From the cell containing the given text, extract its center point as (x, y) coordinate. 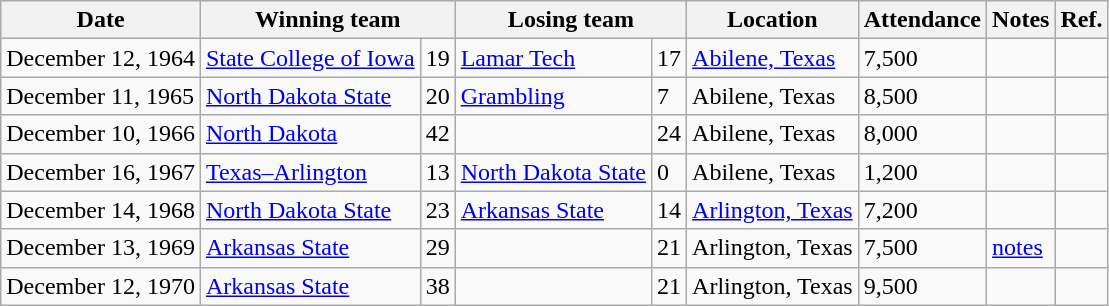
December 14, 1968 (101, 210)
State College of Iowa (310, 58)
Notes (1021, 20)
8,500 (922, 96)
North Dakota (310, 134)
14 (670, 210)
24 (670, 134)
December 10, 1966 (101, 134)
8,000 (922, 134)
42 (438, 134)
19 (438, 58)
December 16, 1967 (101, 172)
Winning team (328, 20)
7,200 (922, 210)
23 (438, 210)
Texas–Arlington (310, 172)
Lamar Tech (553, 58)
Ref. (1082, 20)
17 (670, 58)
Grambling (553, 96)
Losing team (570, 20)
December 11, 1965 (101, 96)
notes (1021, 248)
December 13, 1969 (101, 248)
Date (101, 20)
0 (670, 172)
December 12, 1964 (101, 58)
December 12, 1970 (101, 286)
7 (670, 96)
9,500 (922, 286)
29 (438, 248)
Location (773, 20)
13 (438, 172)
38 (438, 286)
20 (438, 96)
Attendance (922, 20)
1,200 (922, 172)
